Find where the given text appears and provide that cell's center as (x, y) coordinate. 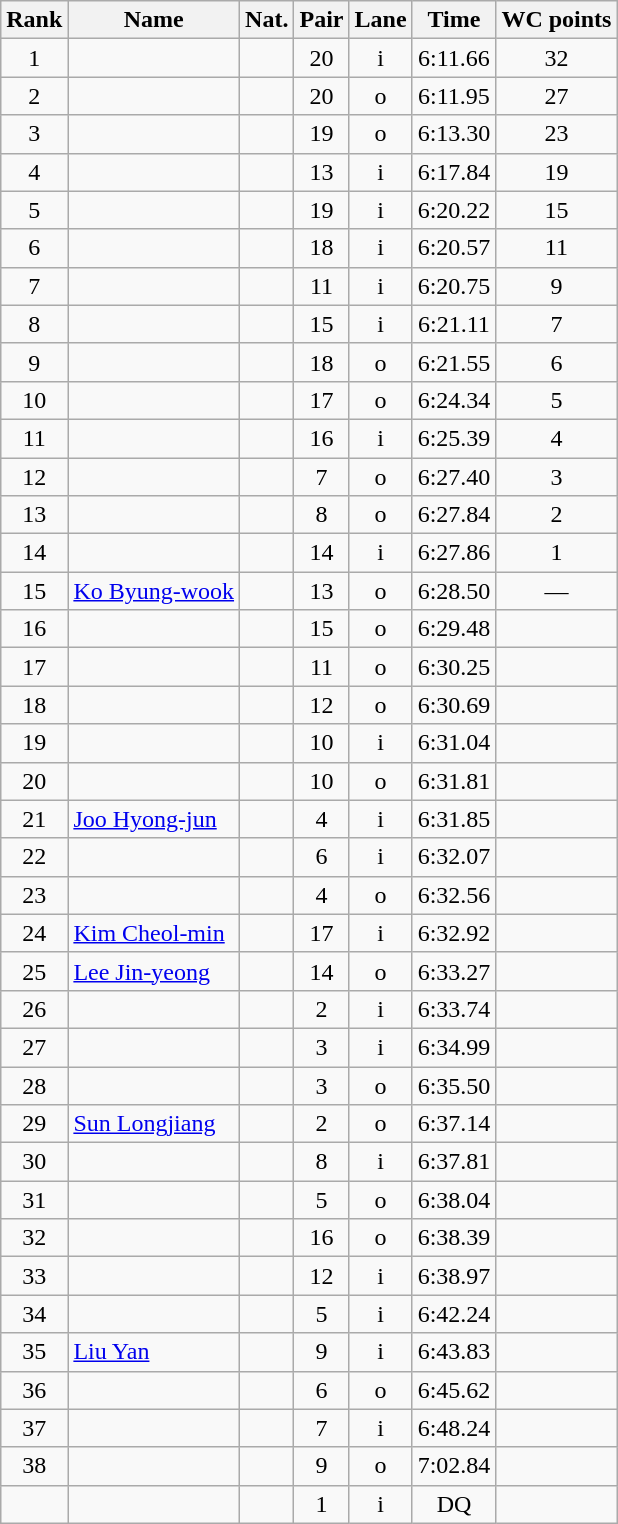
21 (34, 819)
36 (34, 1390)
6:42.24 (454, 1314)
6:35.50 (454, 1085)
6:32.07 (454, 857)
22 (34, 857)
6:32.92 (454, 933)
6:38.04 (454, 1200)
DQ (454, 1504)
Ko Byung-wook (154, 591)
6:20.57 (454, 248)
Sun Longjiang (154, 1124)
Lane (380, 20)
Nat. (267, 20)
33 (34, 1276)
6:27.86 (454, 553)
Kim Cheol-min (154, 933)
6:21.55 (454, 362)
6:11.66 (454, 58)
6:13.30 (454, 134)
6:37.81 (454, 1162)
Name (154, 20)
28 (34, 1085)
6:30.25 (454, 667)
Liu Yan (154, 1352)
Lee Jin-yeong (154, 971)
Pair (322, 20)
6:27.84 (454, 515)
6:11.95 (454, 96)
6:34.99 (454, 1047)
6:21.11 (454, 324)
Time (454, 20)
— (556, 591)
6:32.56 (454, 895)
6:29.48 (454, 629)
29 (34, 1124)
38 (34, 1466)
6:33.74 (454, 1009)
24 (34, 933)
6:45.62 (454, 1390)
6:24.34 (454, 400)
6:31.85 (454, 819)
6:17.84 (454, 172)
30 (34, 1162)
6:28.50 (454, 591)
6:48.24 (454, 1428)
Joo Hyong-jun (154, 819)
WC points (556, 20)
6:30.69 (454, 705)
6:38.97 (454, 1276)
37 (34, 1428)
6:27.40 (454, 477)
6:31.04 (454, 743)
6:38.39 (454, 1238)
6:20.22 (454, 210)
25 (34, 971)
6:25.39 (454, 438)
6:33.27 (454, 971)
Rank (34, 20)
34 (34, 1314)
35 (34, 1352)
31 (34, 1200)
26 (34, 1009)
6:43.83 (454, 1352)
7:02.84 (454, 1466)
6:20.75 (454, 286)
6:37.14 (454, 1124)
6:31.81 (454, 781)
